Detect which cell encompasses the target text, then output its (x, y) center coordinate. 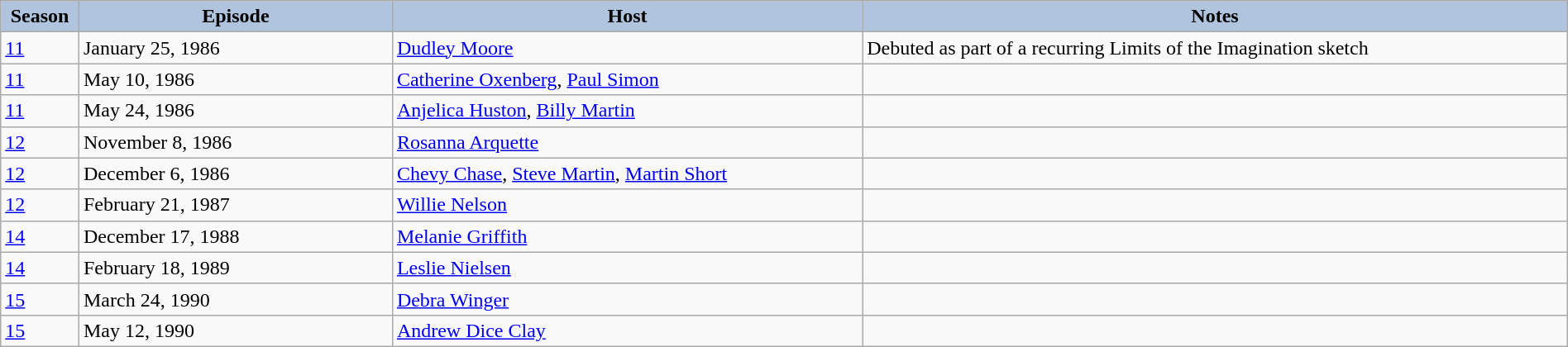
May 10, 1986 (235, 79)
November 8, 1986 (235, 142)
Willie Nelson (627, 205)
Notes (1216, 17)
February 18, 1989 (235, 268)
Debuted as part of a recurring Limits of the Imagination sketch (1216, 48)
December 6, 1986 (235, 173)
January 25, 1986 (235, 48)
Dudley Moore (627, 48)
Rosanna Arquette (627, 142)
Host (627, 17)
May 24, 1986 (235, 111)
Debra Winger (627, 299)
Anjelica Huston, Billy Martin (627, 111)
Season (40, 17)
Andrew Dice Clay (627, 330)
Leslie Nielsen (627, 268)
March 24, 1990 (235, 299)
Catherine Oxenberg, Paul Simon (627, 79)
Melanie Griffith (627, 236)
December 17, 1988 (235, 236)
Episode (235, 17)
Chevy Chase, Steve Martin, Martin Short (627, 173)
February 21, 1987 (235, 205)
May 12, 1990 (235, 330)
